Scan for the cell matching the given text and deliver its (x, y) coordinate at center. 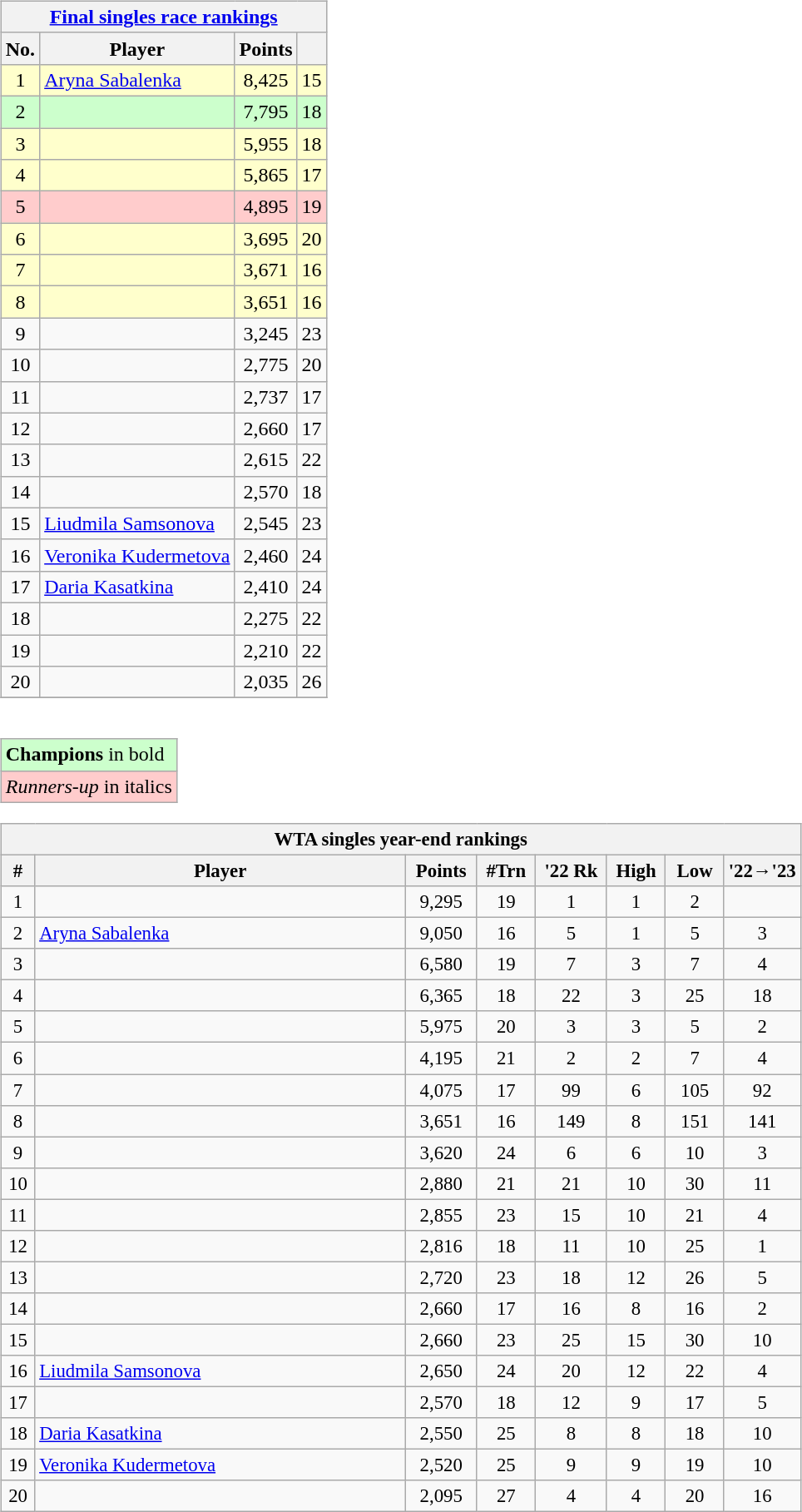
Champions in bold (88, 755)
2,275 (266, 618)
5,865 (266, 176)
#Trn (506, 870)
151 (696, 1121)
2,855 (441, 1215)
3,695 (266, 239)
'22→'23 (762, 870)
4,075 (441, 1089)
WTA singles year-end rankings (401, 840)
6,580 (441, 964)
27 (506, 1496)
2,035 (266, 682)
3,620 (441, 1153)
7,795 (266, 112)
No. (20, 48)
3,671 (266, 270)
2,880 (441, 1183)
3,245 (266, 334)
2,095 (441, 1496)
4,895 (266, 207)
2,460 (266, 555)
6,365 (441, 996)
# (18, 870)
9,050 (441, 934)
141 (762, 1121)
Runners-up in italics (88, 786)
2,520 (441, 1465)
2,737 (266, 397)
High (636, 870)
5,975 (441, 1027)
92 (762, 1089)
5,955 (266, 144)
2,550 (441, 1434)
8,425 (266, 80)
Final singles race rankings (163, 17)
105 (696, 1089)
2,720 (441, 1277)
'22 Rk (572, 870)
99 (572, 1089)
149 (572, 1121)
2,410 (266, 587)
2,210 (266, 650)
2,816 (441, 1246)
9,295 (441, 902)
4,195 (441, 1058)
2,650 (441, 1371)
2,615 (266, 460)
2,545 (266, 523)
2,775 (266, 365)
Low (696, 870)
